Detect which cell encompasses the target text, then output its (X, Y) center coordinate. 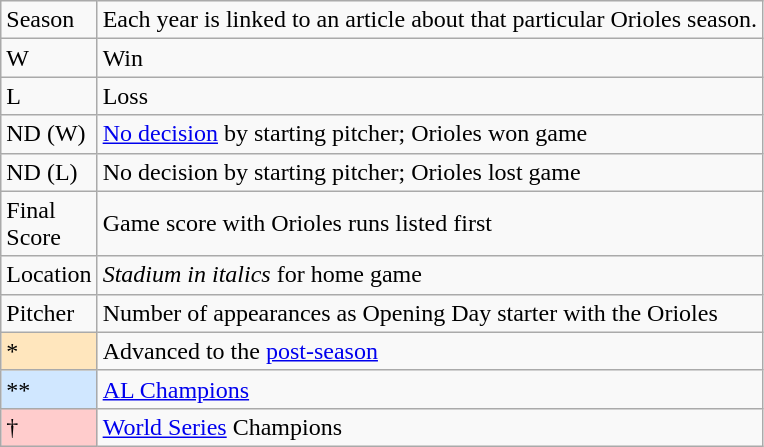
** (49, 389)
Advanced to the post-season (430, 351)
Pitcher (49, 313)
AL Champions (430, 389)
Number of appearances as Opening Day starter with the Orioles (430, 313)
No decision by starting pitcher; Orioles lost game (430, 172)
ND (W) (49, 134)
Win (430, 58)
* (49, 351)
L (49, 96)
W (49, 58)
† (49, 427)
No decision by starting pitcher; Orioles won game (430, 134)
ND (L) (49, 172)
Loss (430, 96)
Stadium in italics for home game (430, 275)
World Series Champions (430, 427)
Season (49, 20)
Game score with Orioles runs listed first (430, 224)
FinalScore (49, 224)
Each year is linked to an article about that particular Orioles season. (430, 20)
Location (49, 275)
